Pinpoint the cell where the given text exists, returning its (X, Y) midpoint coordinate. 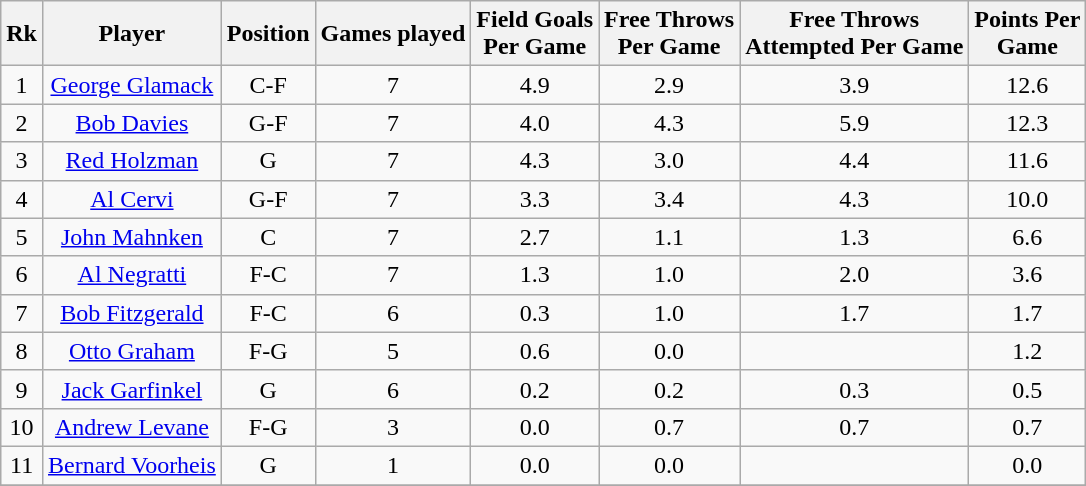
12.6 (1028, 85)
3.3 (535, 199)
3.9 (854, 85)
John Mahnken (132, 237)
0.6 (535, 351)
11.6 (1028, 161)
Field GoalsPer Game (535, 34)
6.6 (1028, 237)
Rk (22, 34)
Points PerGame (1028, 34)
10.0 (1028, 199)
0.5 (1028, 389)
11 (22, 465)
4.0 (535, 123)
12.3 (1028, 123)
Otto Graham (132, 351)
2 (22, 123)
Position (268, 34)
9 (22, 389)
George Glamack (132, 85)
1.1 (670, 237)
8 (22, 351)
2.7 (535, 237)
3.0 (670, 161)
Free ThrowsAttempted Per Game (854, 34)
C-F (268, 85)
2.9 (670, 85)
Andrew Levane (132, 427)
Al Cervi (132, 199)
Red Holzman (132, 161)
Al Negratti (132, 275)
3.4 (670, 199)
Player (132, 34)
2.0 (854, 275)
10 (22, 427)
4.4 (854, 161)
5.9 (854, 123)
Bob Fitzgerald (132, 313)
C (268, 237)
Bernard Voorheis (132, 465)
3.6 (1028, 275)
Free ThrowsPer Game (670, 34)
Jack Garfinkel (132, 389)
4.9 (535, 85)
Bob Davies (132, 123)
Games played (393, 34)
1.2 (1028, 351)
4 (22, 199)
